Output the (x, y) coordinate of the center of the cell containing the given text.  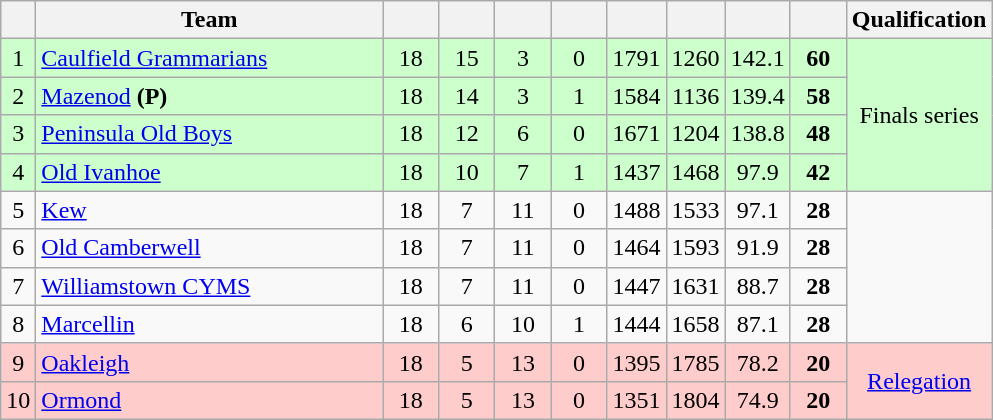
58 (818, 96)
97.9 (758, 172)
Williamstown CYMS (210, 286)
Mazenod (P) (210, 96)
1444 (636, 324)
1533 (696, 210)
Old Ivanhoe (210, 172)
Kew (210, 210)
Old Camberwell (210, 248)
88.7 (758, 286)
142.1 (758, 58)
1136 (696, 96)
2 (18, 96)
91.9 (758, 248)
1395 (636, 362)
12 (467, 134)
Qualification (919, 20)
4 (18, 172)
139.4 (758, 96)
8 (18, 324)
1437 (636, 172)
9 (18, 362)
97.1 (758, 210)
1488 (636, 210)
48 (818, 134)
60 (818, 58)
Relegation (919, 381)
1584 (636, 96)
Finals series (919, 115)
74.9 (758, 400)
1791 (636, 58)
1785 (696, 362)
78.2 (758, 362)
1447 (636, 286)
1464 (636, 248)
138.8 (758, 134)
1658 (696, 324)
15 (467, 58)
1351 (636, 400)
1631 (696, 286)
14 (467, 96)
1260 (696, 58)
1804 (696, 400)
Caulfield Grammarians (210, 58)
Ormond (210, 400)
1468 (696, 172)
1671 (636, 134)
Peninsula Old Boys (210, 134)
1593 (696, 248)
Marcellin (210, 324)
1204 (696, 134)
87.1 (758, 324)
Team (210, 20)
Oakleigh (210, 362)
42 (818, 172)
